Determine the [X, Y] coordinate at the center of the cell enclosing the given text.  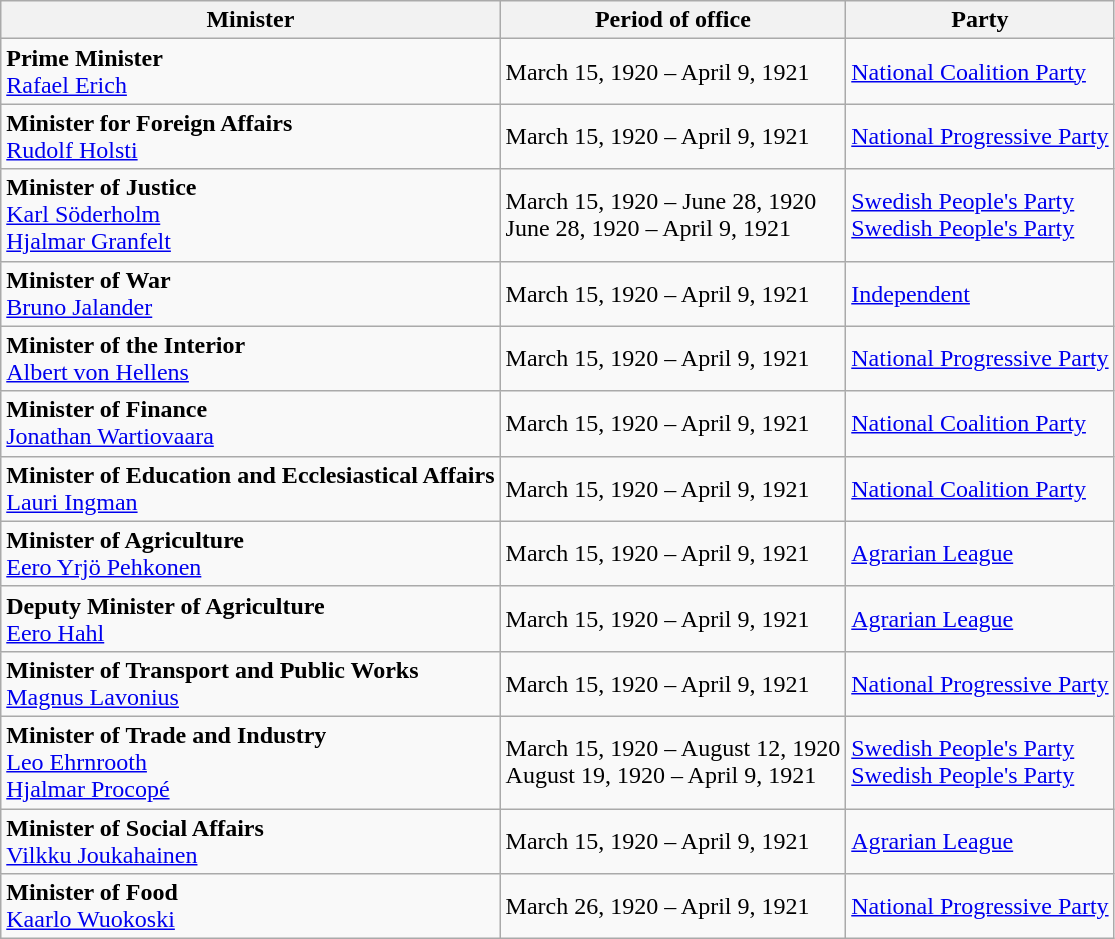
Minister of Social AffairsVilkku Joukahainen [250, 840]
Minister [250, 20]
Period of office [673, 20]
Independent [980, 294]
Party [980, 20]
Minister of AgricultureEero Yrjö Pehkonen [250, 554]
Minister of Education and Ecclesiastical AffairsLauri Ingman [250, 488]
March 15, 1920 – August 12, 1920August 19, 1920 – April 9, 1921 [673, 762]
Minister of JusticeKarl SöderholmHjalmar Granfelt [250, 215]
Deputy Minister of AgricultureEero Hahl [250, 618]
Minister for Foreign Affairs Rudolf Holsti [250, 136]
Minister of the InteriorAlbert von Hellens [250, 358]
Minister of FinanceJonathan Wartiovaara [250, 424]
Minister of FoodKaarlo Wuokoski [250, 906]
Minister of Trade and IndustryLeo EhrnroothHjalmar Procopé [250, 762]
March 26, 1920 – April 9, 1921 [673, 906]
Minister of Transport and Public WorksMagnus Lavonius [250, 684]
Minister of WarBruno Jalander [250, 294]
March 15, 1920 – June 28, 1920June 28, 1920 – April 9, 1921 [673, 215]
Prime MinisterRafael Erich [250, 72]
